Scan for the cell matching the given text and deliver its [x, y] coordinate at center. 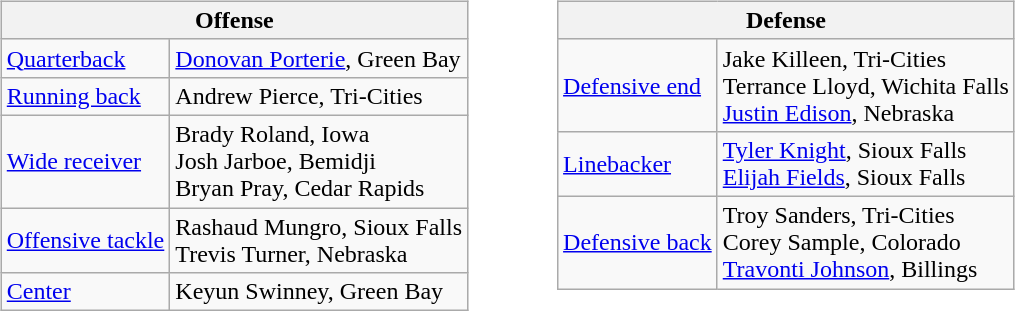
Defense [786, 20]
Keyun Swinney, Green Bay [319, 292]
Center [86, 292]
Jake Killeen, Tri-CitiesTerrance Lloyd, Wichita FallsJustin Edison, Nebraska [866, 85]
Linebacker [638, 164]
Running back [86, 96]
Defensive back [638, 242]
Andrew Pierce, Tri-Cities [319, 96]
Offensive tackle [86, 240]
Quarterback [86, 58]
Wide receiver [86, 161]
Brady Roland, IowaJosh Jarboe, BemidjiBryan Pray, Cedar Rapids [319, 161]
Donovan Porterie, Green Bay [319, 58]
Troy Sanders, Tri-CitiesCorey Sample, ColoradoTravonti Johnson, Billings [866, 242]
Tyler Knight, Sioux FallsElijah Fields, Sioux Falls [866, 164]
Rashaud Mungro, Sioux FallsTrevis Turner, Nebraska [319, 240]
Defensive end [638, 85]
Offense [234, 20]
